Output the (X, Y) coordinate of the center of the cell containing the given text.  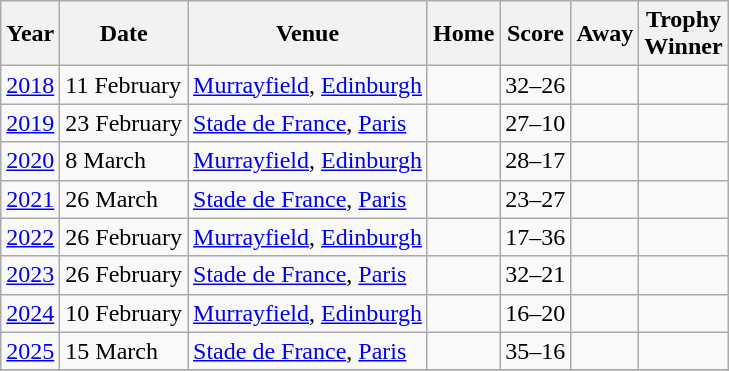
2024 (30, 313)
16–20 (536, 313)
2025 (30, 351)
27–10 (536, 123)
TrophyWinner (684, 34)
2018 (30, 85)
35–16 (536, 351)
Venue (308, 34)
26 March (124, 199)
15 March (124, 351)
Away (605, 34)
2019 (30, 123)
8 March (124, 161)
2023 (30, 275)
Date (124, 34)
32–26 (536, 85)
Year (30, 34)
23–27 (536, 199)
2022 (30, 237)
Home (463, 34)
2020 (30, 161)
11 February (124, 85)
10 February (124, 313)
17–36 (536, 237)
23 February (124, 123)
28–17 (536, 161)
Score (536, 34)
32–21 (536, 275)
2021 (30, 199)
